Return the (x, y) coordinate for the center point of the cell that contains the specified text.  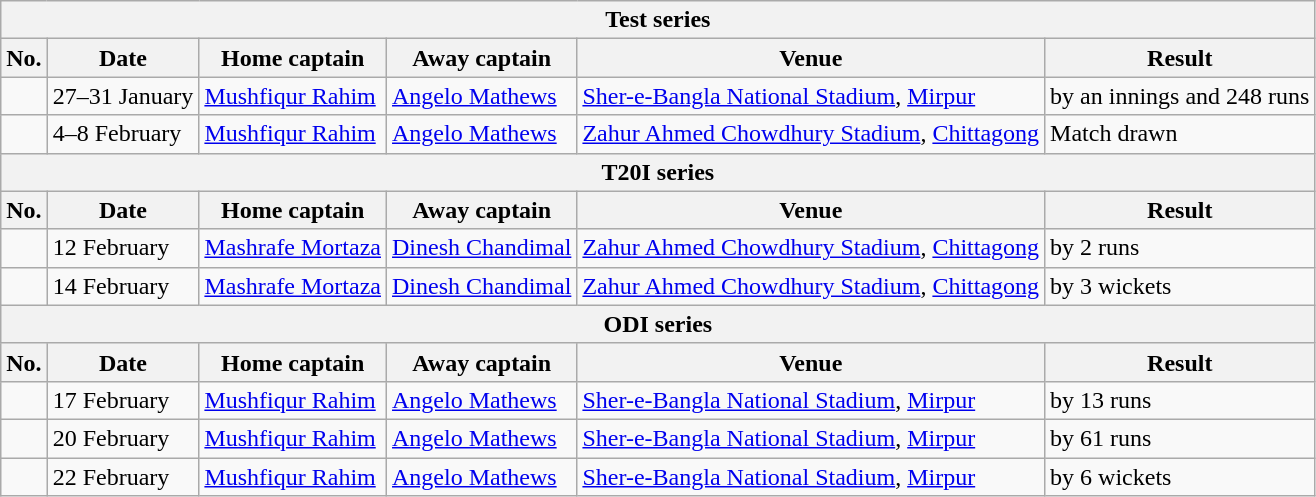
by an innings and 248 runs (1180, 96)
by 2 runs (1180, 248)
17 February (123, 400)
12 February (123, 248)
Match drawn (1180, 134)
4–8 February (123, 134)
20 February (123, 438)
T20I series (658, 172)
22 February (123, 477)
ODI series (658, 324)
27–31 January (123, 96)
by 61 runs (1180, 438)
14 February (123, 286)
by 13 runs (1180, 400)
by 6 wickets (1180, 477)
Test series (658, 20)
by 3 wickets (1180, 286)
